From the cell containing the given text, extract its center point as (x, y) coordinate. 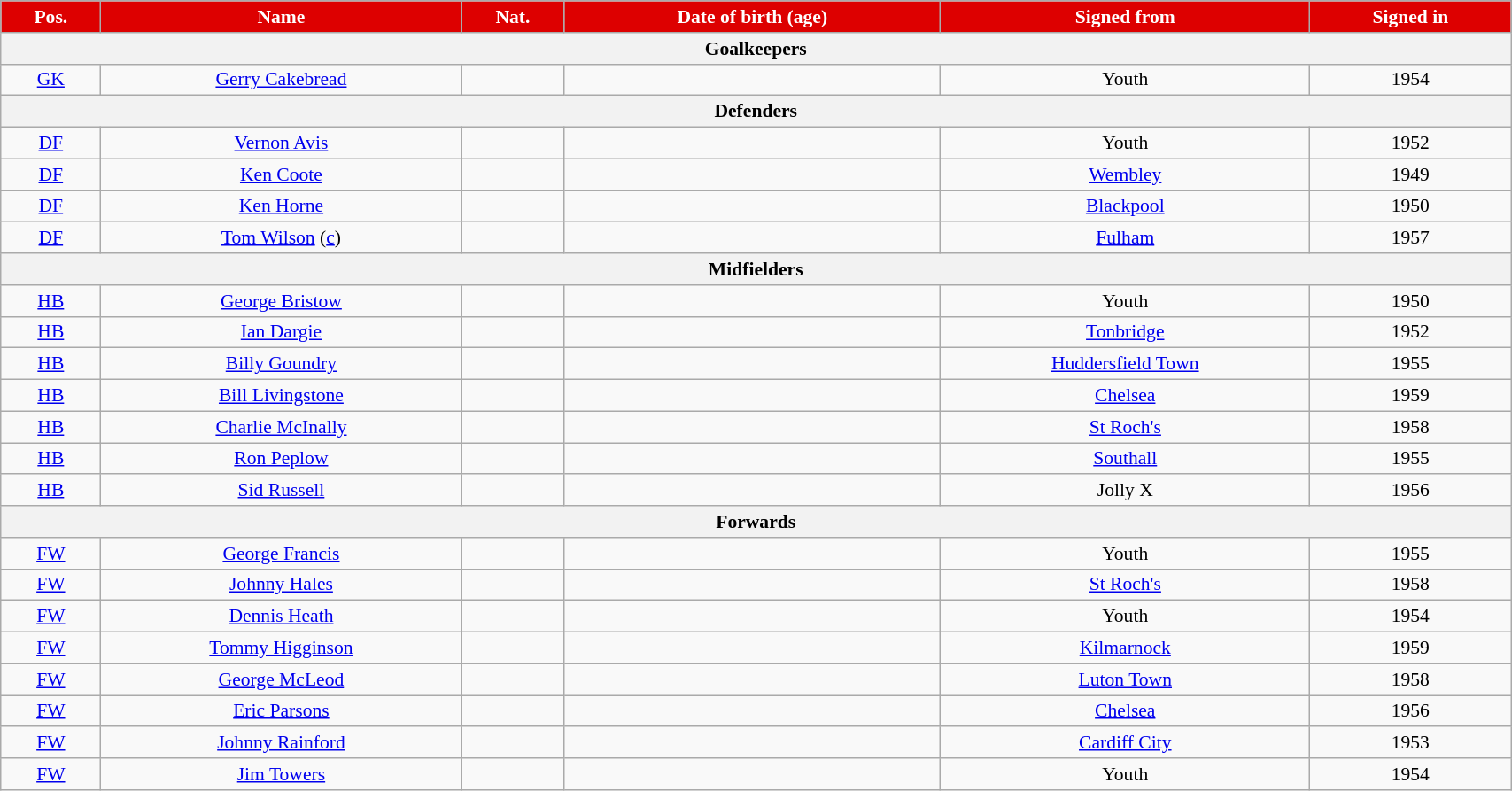
Signed in (1410, 17)
Blackpool (1125, 206)
Ken Coote (282, 174)
Tommy Higginson (282, 648)
Jolly X (1125, 491)
Ken Horne (282, 206)
Eric Parsons (282, 711)
Midfielders (756, 269)
Johnny Hales (282, 585)
Wembley (1125, 174)
Defenders (756, 112)
Ron Peplow (282, 459)
Sid Russell (282, 491)
Johnny Rainford (282, 743)
GK (51, 80)
Signed from (1125, 17)
1949 (1410, 174)
Ian Dargie (282, 332)
Forwards (756, 522)
Vernon Avis (282, 143)
1957 (1410, 238)
Jim Towers (282, 774)
Date of birth (age) (753, 17)
Kilmarnock (1125, 648)
Fulham (1125, 238)
Cardiff City (1125, 743)
Tonbridge (1125, 332)
Nat. (513, 17)
Billy Goundry (282, 364)
Bill Livingstone (282, 396)
George McLeod (282, 679)
George Bristow (282, 301)
Southall (1125, 459)
Gerry Cakebread (282, 80)
Luton Town (1125, 679)
Name (282, 17)
Dennis Heath (282, 617)
George Francis (282, 554)
Pos. (51, 17)
Tom Wilson (c) (282, 238)
1953 (1410, 743)
Charlie McInally (282, 427)
Huddersfield Town (1125, 364)
Goalkeepers (756, 49)
